Output the (X, Y) coordinate of the center of the cell containing the given text.  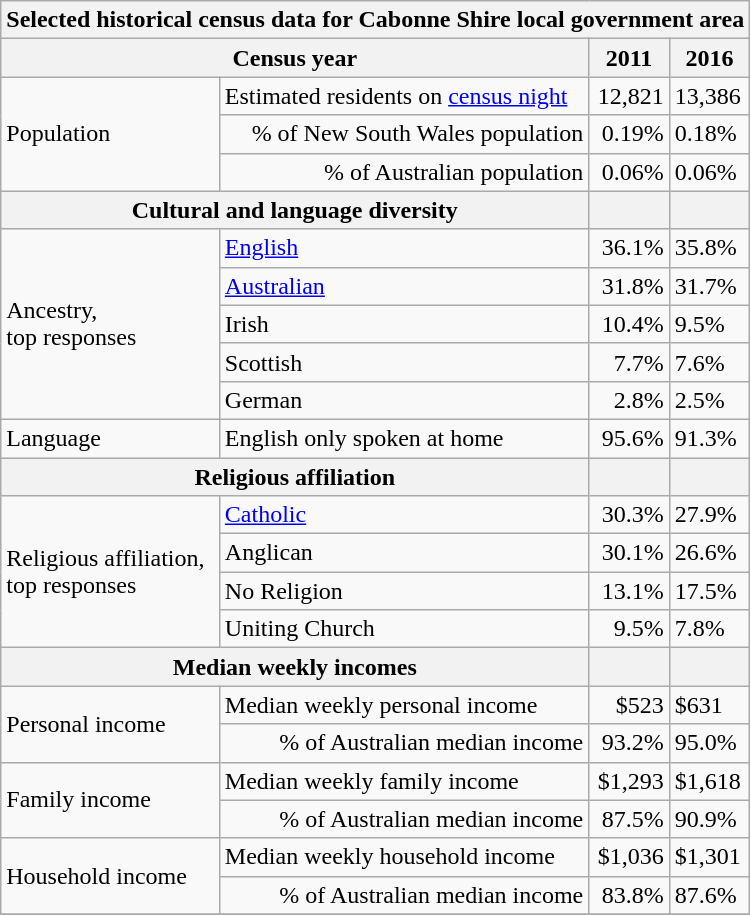
0.18% (710, 134)
30.1% (629, 553)
Irish (404, 324)
Australian (404, 286)
Median weekly incomes (295, 667)
$523 (629, 705)
Household income (110, 876)
German (404, 400)
Anglican (404, 553)
Catholic (404, 515)
English only spoken at home (404, 438)
Ancestry,top responses (110, 324)
31.8% (629, 286)
91.3% (710, 438)
0.19% (629, 134)
30.3% (629, 515)
13,386 (710, 96)
2.8% (629, 400)
87.6% (710, 895)
26.6% (710, 553)
Population (110, 134)
Personal income (110, 724)
2011 (629, 58)
Religious affiliation,top responses (110, 572)
10.4% (629, 324)
7.6% (710, 362)
Cultural and language diversity (295, 210)
27.9% (710, 515)
7.8% (710, 629)
Selected historical census data for Cabonne Shire local government area (376, 20)
$631 (710, 705)
No Religion (404, 591)
93.2% (629, 743)
83.8% (629, 895)
$1,618 (710, 781)
Language (110, 438)
31.7% (710, 286)
$1,036 (629, 857)
87.5% (629, 819)
% of New South Wales population (404, 134)
Scottish (404, 362)
90.9% (710, 819)
Religious affiliation (295, 477)
Median weekly family income (404, 781)
17.5% (710, 591)
13.1% (629, 591)
% of Australian population (404, 172)
Uniting Church (404, 629)
English (404, 248)
95.6% (629, 438)
Estimated residents on census night (404, 96)
2016 (710, 58)
Median weekly personal income (404, 705)
$1,301 (710, 857)
12,821 (629, 96)
$1,293 (629, 781)
35.8% (710, 248)
7.7% (629, 362)
36.1% (629, 248)
95.0% (710, 743)
Family income (110, 800)
Census year (295, 58)
Median weekly household income (404, 857)
2.5% (710, 400)
